Return the (x, y) coordinate for the center point of the cell that contains the specified text.  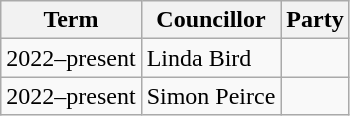
Linda Bird (211, 58)
Councillor (211, 20)
Party (315, 20)
Simon Peirce (211, 96)
Term (71, 20)
